Scan for the cell matching the given text and deliver its (X, Y) coordinate at center. 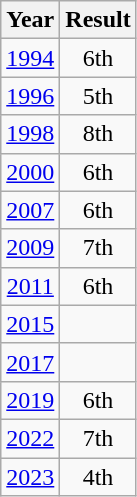
Year (30, 20)
2011 (30, 286)
1996 (30, 96)
2023 (30, 477)
2007 (30, 210)
1994 (30, 58)
4th (98, 477)
2017 (30, 362)
1998 (30, 134)
2015 (30, 324)
8th (98, 134)
2022 (30, 438)
2000 (30, 172)
Result (98, 20)
2009 (30, 248)
2019 (30, 400)
5th (98, 96)
